Return the [X, Y] coordinate for the center point of the cell that contains the specified text.  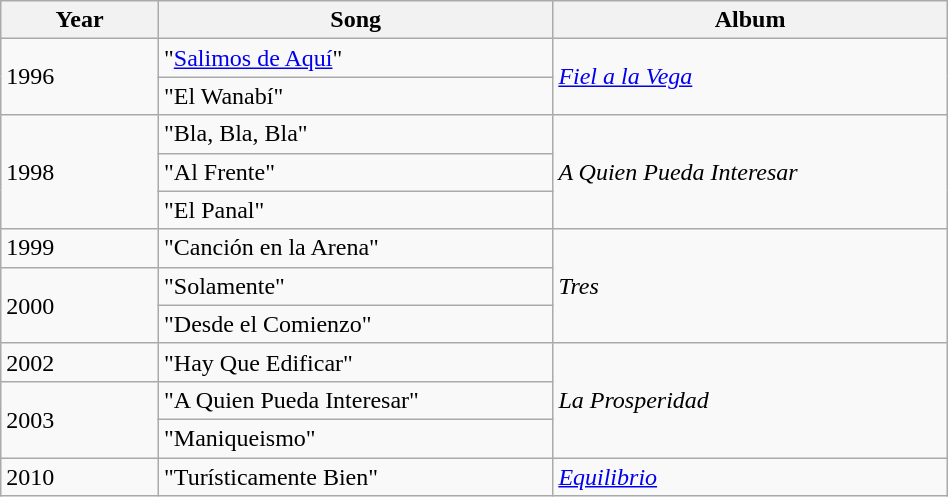
A Quien Pueda Interesar [750, 172]
2010 [80, 477]
Song [355, 20]
"Turísticamente Bien" [355, 477]
2000 [80, 305]
"A Quien Pueda Interesar" [355, 400]
"Solamente" [355, 286]
"Desde el Comienzo" [355, 324]
Fiel a la Vega [750, 77]
"Canción en la Arena" [355, 248]
1998 [80, 172]
1996 [80, 77]
2003 [80, 419]
"Hay Que Edificar" [355, 362]
Year [80, 20]
Equilibrio [750, 477]
2002 [80, 362]
"Salimos de Aquí" [355, 58]
"Maniqueismo" [355, 438]
"Bla, Bla, Bla" [355, 134]
Album [750, 20]
"Al Frente" [355, 172]
"El Panal" [355, 210]
Tres [750, 286]
La Prosperidad [750, 400]
"El Wanabí" [355, 96]
1999 [80, 248]
